Determine the (X, Y) coordinate at the center of the cell enclosing the given text.  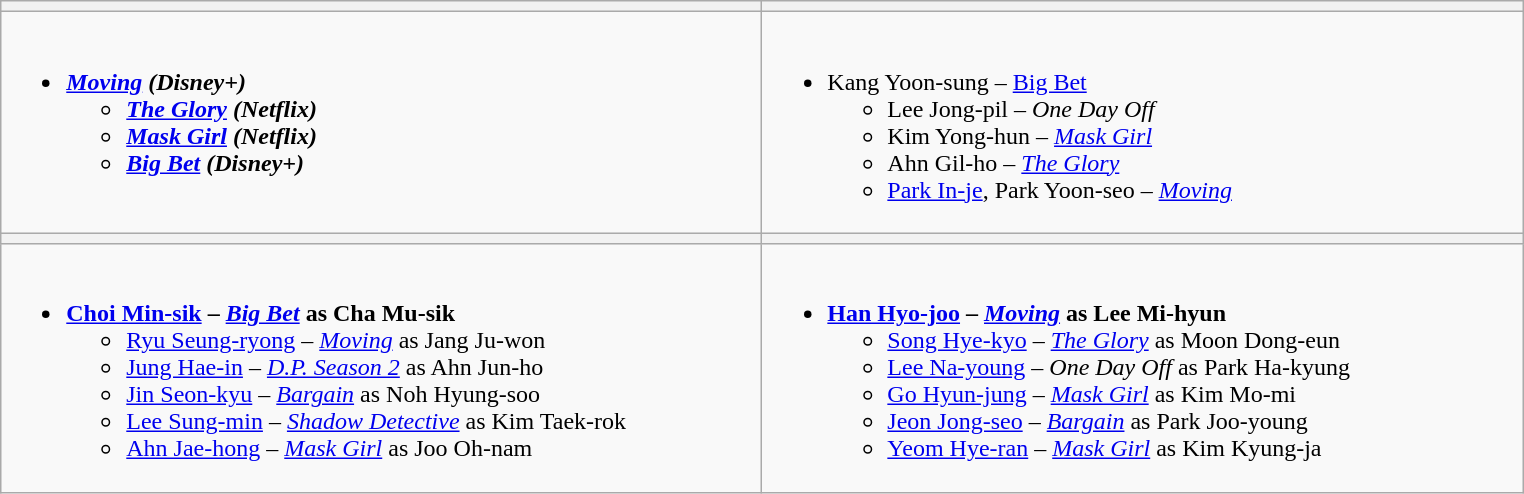
Kang Yoon-sung – Big BetLee Jong-pil – One Day OffKim Yong-hun – Mask GirlAhn Gil-ho – The GloryPark In-je, Park Yoon-seo – Moving (1142, 122)
Moving (Disney+)The Glory (Netflix)Mask Girl (Netflix)Big Bet (Disney+) (382, 122)
